Scan for the cell matching the given text and deliver its (X, Y) coordinate at center. 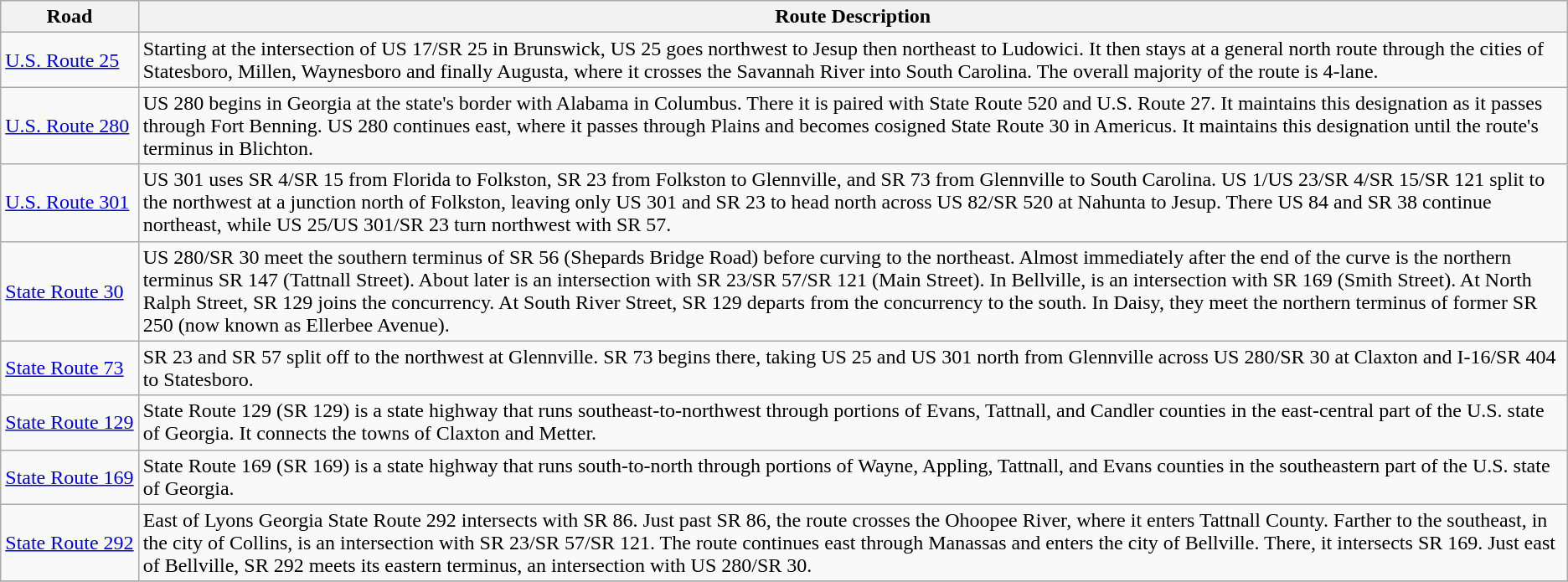
U.S. Route 280 (70, 126)
State Route 169 (70, 477)
Road (70, 17)
State Route 30 (70, 291)
U.S. Route 25 (70, 60)
Route Description (853, 17)
State Route 129 (70, 422)
U.S. Route 301 (70, 203)
State Route 73 (70, 368)
State Route 292 (70, 543)
